Capture the cell that displays the provided text and extract its (x, y) central coordinate. 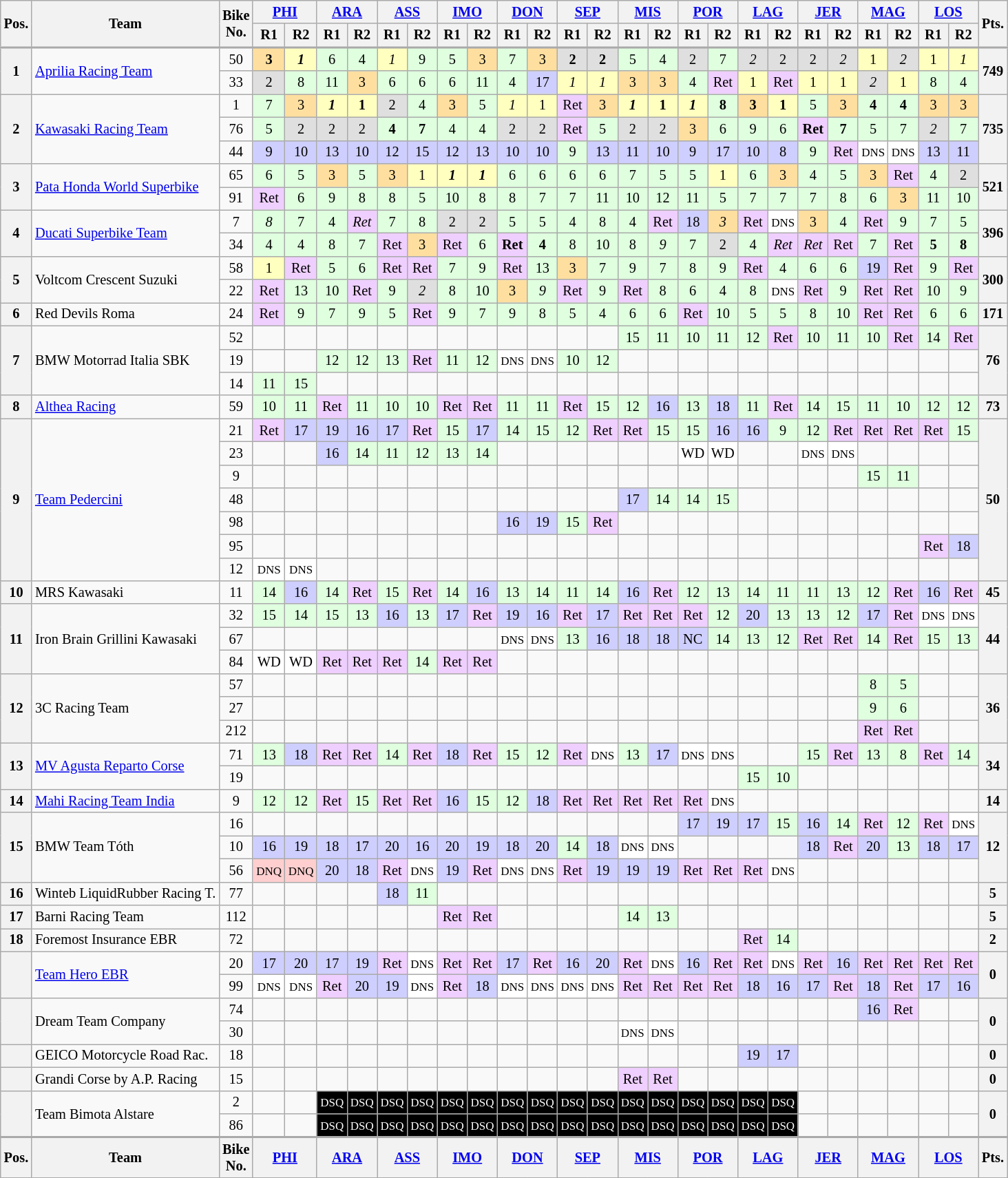
32 (235, 616)
BMW Motorrad Italia SBK (125, 361)
33 (235, 83)
77 (235, 894)
Barni Racing Team (125, 916)
23 (235, 453)
300 (993, 280)
86 (235, 1125)
57 (235, 685)
Voltcom Crescent Suzuki (125, 280)
24 (235, 314)
Pata Honda World Superbike (125, 186)
396 (993, 233)
72 (235, 940)
74 (235, 1009)
735 (993, 128)
Kawasaki Racing Team (125, 128)
BMW Team Tóth (125, 847)
91 (235, 198)
56 (235, 870)
Winteb LiquidRubber Racing T. (125, 894)
45 (993, 592)
Red Devils Roma (125, 314)
171 (993, 314)
Ducati Superbike Team (125, 233)
27 (235, 708)
Foremost Insurance EBR (125, 940)
Mahi Racing Team India (125, 801)
99 (235, 986)
73 (993, 407)
NC (693, 639)
521 (993, 186)
58 (235, 268)
3C Racing Team (125, 708)
Iron Brain Grillini Kawasaki (125, 639)
112 (235, 916)
36 (993, 708)
Team Pedercini (125, 500)
Althea Racing (125, 407)
71 (235, 755)
MV Agusta Reparto Corse (125, 766)
30 (235, 1033)
98 (235, 523)
22 (235, 291)
Grandi Corse by A.P. Racing (125, 1079)
84 (235, 662)
59 (235, 407)
Team Bimota Alstare (125, 1114)
52 (235, 337)
Team Hero EBR (125, 975)
Dream Team Company (125, 1020)
65 (235, 175)
95 (235, 546)
749 (993, 70)
GEICO Motorcycle Road Rac. (125, 1055)
48 (235, 500)
67 (235, 639)
212 (235, 731)
MRS Kawasaki (125, 592)
Aprilia Racing Team (125, 70)
21 (235, 430)
